Find where the given text appears and provide that cell's center as (X, Y) coordinate. 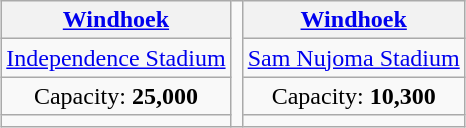
Capacity: 10,300 (354, 96)
Sam Nujoma Stadium (354, 58)
Capacity: 25,000 (116, 96)
Independence Stadium (116, 58)
